Capture the cell that displays the provided text and extract its (X, Y) central coordinate. 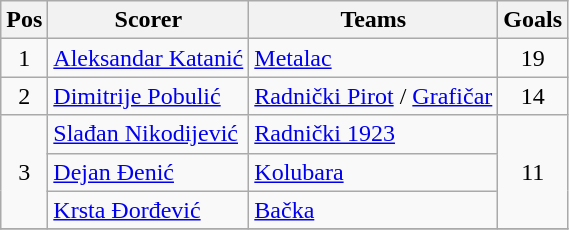
Scorer (148, 20)
1 (24, 58)
Dimitrije Pobulić (148, 96)
3 (24, 172)
Metalac (374, 58)
Radnički 1923 (374, 134)
19 (533, 58)
Radnički Pirot / Grafičar (374, 96)
Kolubara (374, 172)
Krsta Đorđević (148, 210)
Slađan Nikodijević (148, 134)
Bačka (374, 210)
11 (533, 172)
Dejan Đenić (148, 172)
Goals (533, 20)
Pos (24, 20)
Teams (374, 20)
14 (533, 96)
Aleksandar Katanić (148, 58)
2 (24, 96)
